Determine the [X, Y] coordinate at the center of the cell enclosing the given text.  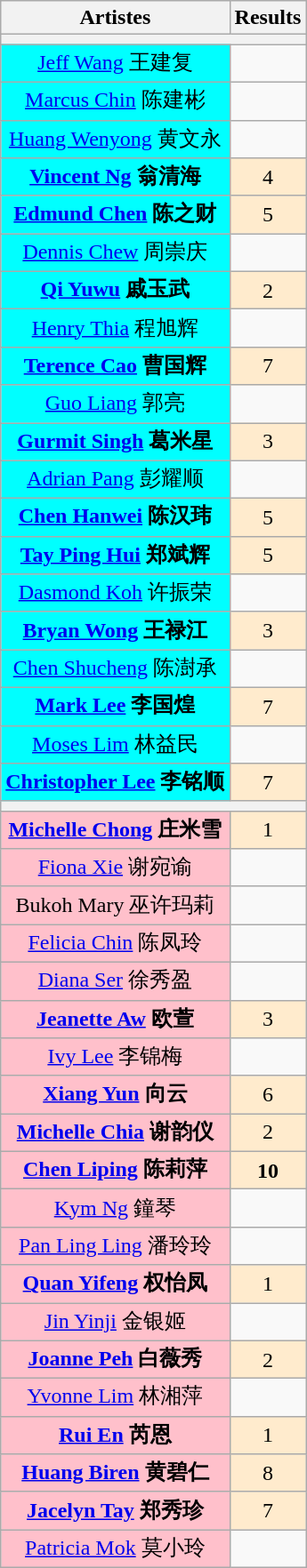
Fiona Xie 谢宛谕 [116, 868]
Edmund Chen 陈之财 [116, 215]
Felicia Chin 陈凤玲 [116, 944]
Marcus Chin 陈建彬 [116, 101]
Michelle Chong 庄米雪 [116, 830]
Chen Liping 陈莉萍 [116, 1170]
Joanne Peh 白薇秀 [116, 1360]
Quan Yifeng 权怡凤 [116, 1284]
4 [268, 178]
Jeff Wang 王建复 [116, 64]
Bryan Wong 王禄江 [116, 631]
Bukoh Mary 巫许玛莉 [116, 905]
Patricia Mok 莫小玲 [116, 1548]
Huang Wenyong 黄文永 [116, 139]
Dennis Chew 周崇庆 [116, 252]
Guo Liang 郭亮 [116, 404]
Mark Lee 李国煌 [116, 706]
Yvonne Lim 林湘萍 [116, 1397]
Jeanette Aw 欧萱 [116, 1019]
Moses Lim 林益民 [116, 745]
Artistes [116, 18]
8 [268, 1474]
6 [268, 1095]
Xiang Yun 向云 [116, 1095]
10 [268, 1170]
Diana Ser 徐秀盈 [116, 981]
Results [268, 18]
Dasmond Koh 许振荣 [116, 594]
Terence Cao 曹国辉 [116, 366]
Pan Ling Ling 潘玲玲 [116, 1246]
Chen Hanwei 陈汉玮 [116, 517]
Qi Yuwu 戚玉武 [116, 290]
Huang Biren 黄碧仁 [116, 1474]
Rui En 芮恩 [116, 1435]
Henry Thia 程旭辉 [116, 329]
Christopher Lee 李铭顺 [116, 782]
Kym Ng 鐘琴 [116, 1209]
Chen Shucheng 陈澍承 [116, 668]
Jacelyn Tay 郑秀珍 [116, 1511]
Tay Ping Hui 郑斌辉 [116, 555]
Gurmit Singh 葛米星 [116, 443]
Michelle Chia 谢韵仪 [116, 1132]
Adrian Pang 彭耀顺 [116, 480]
Ivy Lee 李锦梅 [116, 1058]
Jin Yinji 金银姬 [116, 1323]
Vincent Ng 翁清海 [116, 178]
